Search for the cell housing the specified text and yield its [X, Y] center coordinate. 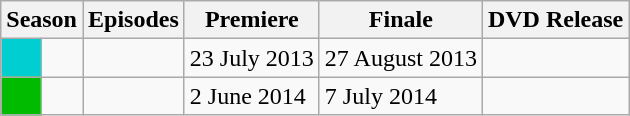
Episodes [133, 20]
DVD Release [555, 20]
Season [42, 20]
Premiere [252, 20]
27 August 2013 [400, 58]
23 July 2013 [252, 58]
7 July 2014 [400, 96]
Finale [400, 20]
2 June 2014 [252, 96]
